Return (x, y) of the center of cell containing provided text 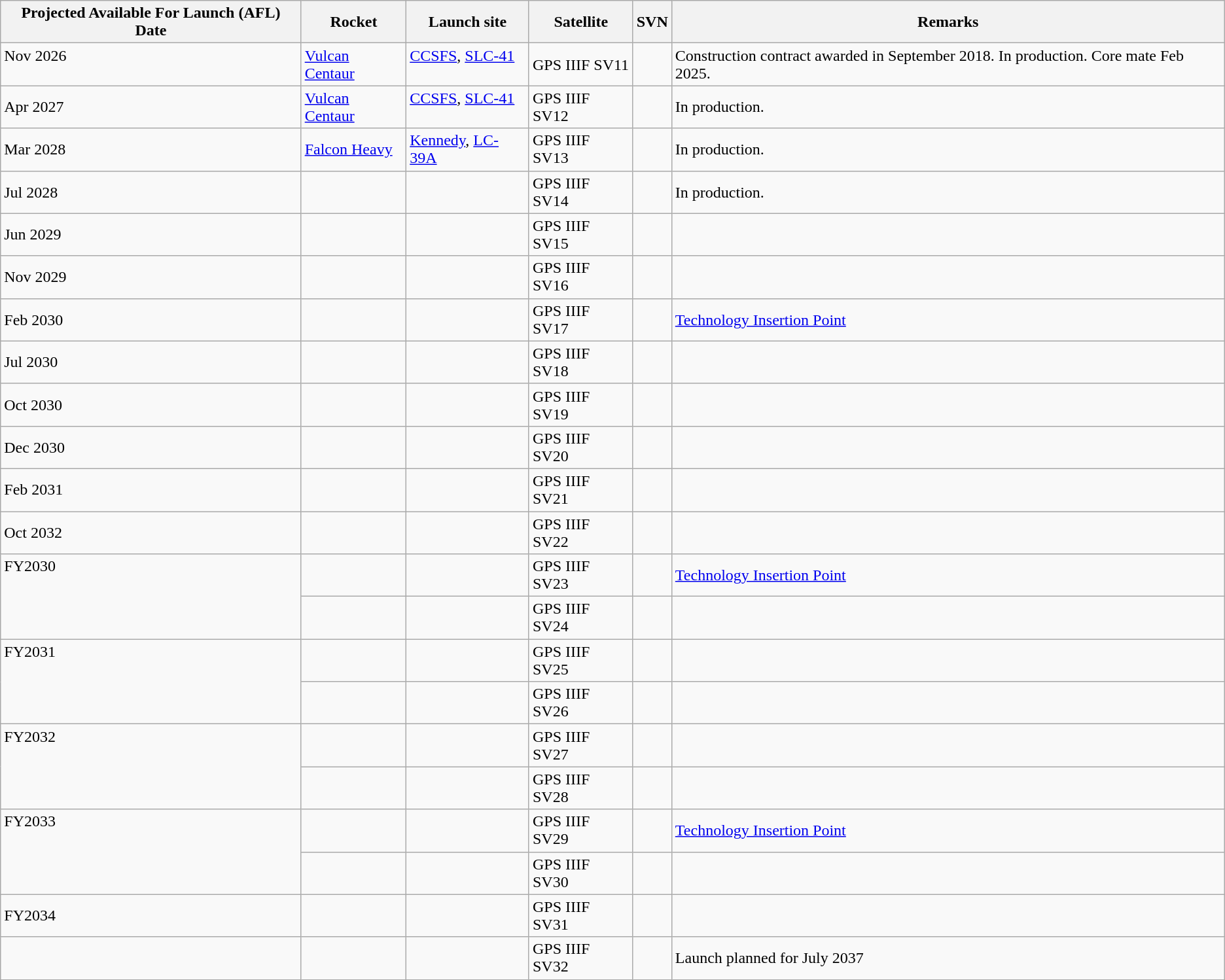
Oct 2030 (151, 404)
GPS IIIF SV30 (581, 873)
Oct 2032 (151, 533)
GPS IIIF SV27 (581, 746)
GPS IIIF SV22 (581, 533)
Construction contract awarded in September 2018. In production. Core mate Feb 2025. (948, 64)
Mar 2028 (151, 149)
Launch planned for July 2037 (948, 958)
Jun 2029 (151, 234)
Kennedy, LC-39A (468, 149)
Satellite (581, 22)
Jul 2028 (151, 192)
Feb 2030 (151, 319)
FY2032 (151, 767)
GPS IIIF SV13 (581, 149)
Launch site (468, 22)
GPS IIIF SV16 (581, 277)
GPS IIIF SV28 (581, 788)
Projected Available For Launch (AFL) Date (151, 22)
Apr 2027 (151, 107)
Falcon Heavy (353, 149)
GPS IIIF SV20 (581, 447)
GPS IIIF SV26 (581, 703)
Jul 2030 (151, 362)
FY2030 (151, 597)
FY2033 (151, 852)
FY2034 (151, 916)
GPS IIIF SV23 (581, 576)
GPS IIIF SV18 (581, 362)
GPS IIIF SV11 (581, 64)
GPS IIIF SV32 (581, 958)
GPS IIIF SV14 (581, 192)
Remarks (948, 22)
GPS IIIF SV12 (581, 107)
SVN (652, 22)
GPS IIIF SV17 (581, 319)
GPS IIIF SV31 (581, 916)
GPS IIIF SV24 (581, 618)
GPS IIIF SV15 (581, 234)
GPS IIIF SV21 (581, 489)
GPS IIIF SV19 (581, 404)
Dec 2030 (151, 447)
FY2031 (151, 682)
Nov 2029 (151, 277)
Nov 2026 (151, 64)
GPS IIIF SV25 (581, 661)
GPS IIIF SV29 (581, 831)
Rocket (353, 22)
Feb 2031 (151, 489)
